Identify which cell holds the provided text, then report its (x, y) central coordinate. 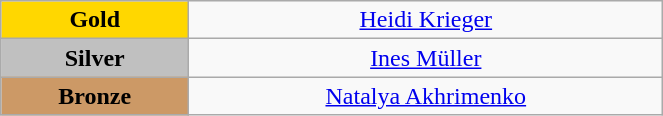
Gold (95, 20)
Bronze (95, 96)
Ines Müller (426, 58)
Silver (95, 58)
Natalya Akhrimenko (426, 96)
Heidi Krieger (426, 20)
